Output the (X, Y) coordinate of the center of the cell containing the given text.  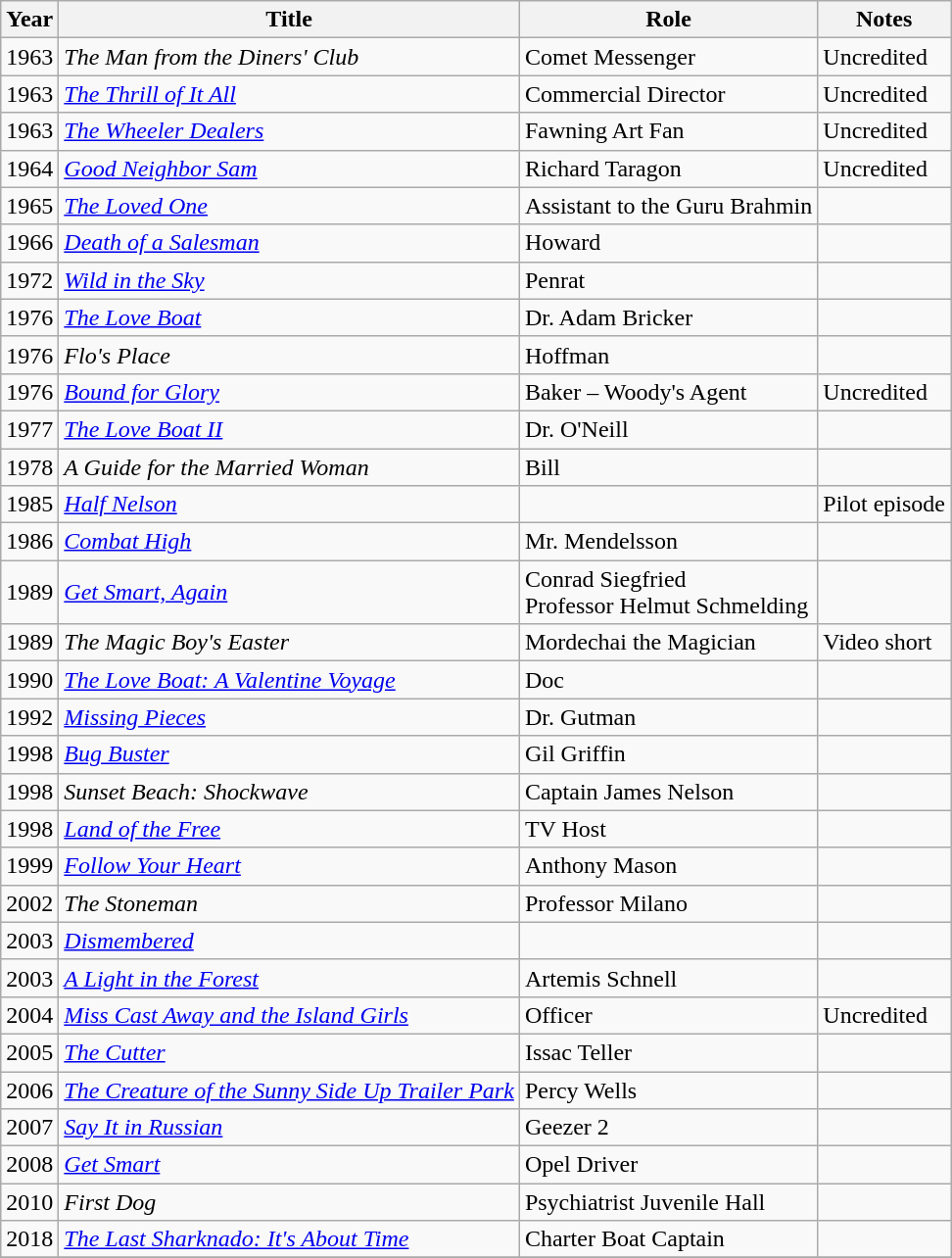
Role (668, 20)
Dr. O'Neill (668, 429)
The Magic Boy's Easter (290, 643)
1985 (29, 505)
Death of a Salesman (290, 243)
First Dog (290, 1202)
Pilot episode (884, 505)
1990 (29, 680)
1992 (29, 717)
The Thrill of It All (290, 94)
Psychiatrist Juvenile Hall (668, 1202)
Get Smart, Again (290, 592)
The Cutter (290, 1052)
A Guide for the Married Woman (290, 467)
Artemis Schnell (668, 978)
Bill (668, 467)
Dismembered (290, 941)
Flo's Place (290, 355)
Missing Pieces (290, 717)
The Love Boat (290, 317)
2005 (29, 1052)
Geezer 2 (668, 1128)
Commercial Director (668, 94)
Assistant to the Guru Brahmin (668, 206)
Notes (884, 20)
Gil Griffin (668, 754)
Baker – Woody's Agent (668, 392)
2007 (29, 1128)
2010 (29, 1202)
Issac Teller (668, 1052)
A Light in the Forest (290, 978)
Conrad SiegfriedProfessor Helmut Schmelding (668, 592)
2004 (29, 1015)
1966 (29, 243)
Year (29, 20)
Miss Cast Away and the Island Girls (290, 1015)
Fawning Art Fan (668, 131)
Professor Milano (668, 903)
Half Nelson (290, 505)
Dr. Adam Bricker (668, 317)
2018 (29, 1239)
The Last Sharknado: It's About Time (290, 1239)
Doc (668, 680)
Combat High (290, 542)
Bound for Glory (290, 392)
Video short (884, 643)
The Love Boat: A Valentine Voyage (290, 680)
Get Smart (290, 1165)
2006 (29, 1090)
The Creature of the Sunny Side Up Trailer Park (290, 1090)
Wild in the Sky (290, 280)
1977 (29, 429)
1964 (29, 169)
Charter Boat Captain (668, 1239)
Title (290, 20)
Anthony Mason (668, 866)
Land of the Free (290, 829)
Hoffman (668, 355)
Say It in Russian (290, 1128)
Officer (668, 1015)
1999 (29, 866)
1965 (29, 206)
Penrat (668, 280)
Sunset Beach: Shockwave (290, 792)
Percy Wells (668, 1090)
Richard Taragon (668, 169)
Dr. Gutman (668, 717)
1972 (29, 280)
2002 (29, 903)
2008 (29, 1165)
The Loved One (290, 206)
1986 (29, 542)
Opel Driver (668, 1165)
1978 (29, 467)
Mr. Mendelsson (668, 542)
Good Neighbor Sam (290, 169)
Captain James Nelson (668, 792)
Mordechai the Magician (668, 643)
Bug Buster (290, 754)
Howard (668, 243)
The Man from the Diners' Club (290, 57)
The Stoneman (290, 903)
Follow Your Heart (290, 866)
TV Host (668, 829)
The Love Boat II (290, 429)
The Wheeler Dealers (290, 131)
Comet Messenger (668, 57)
